Search for the cell housing the specified text and yield its (X, Y) center coordinate. 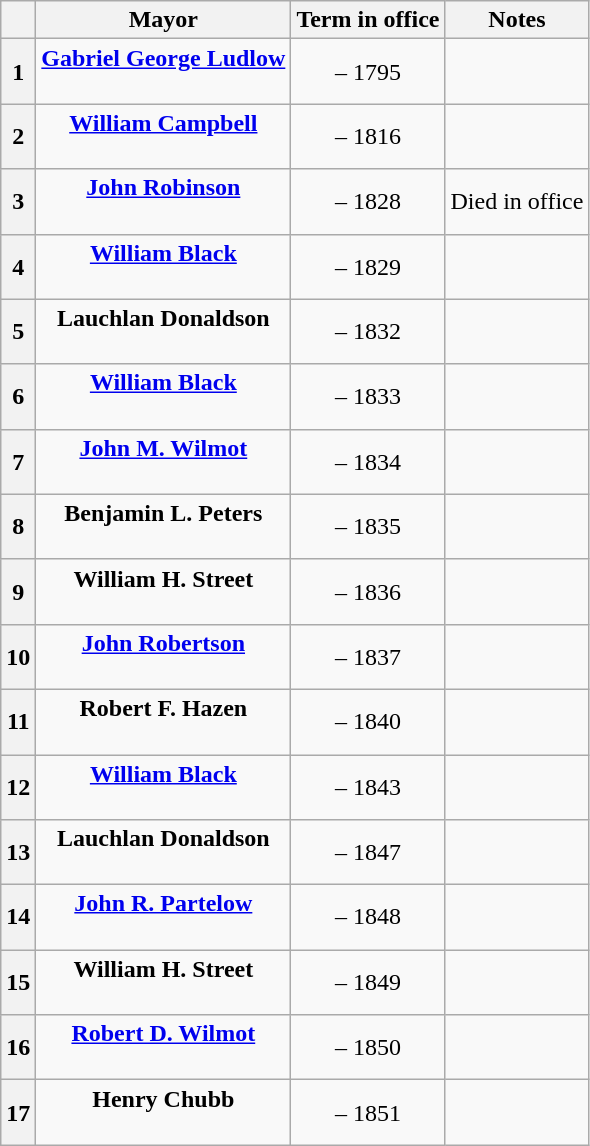
– 1832 (368, 332)
– 1847 (368, 852)
Died in office (517, 202)
– 1851 (368, 1112)
Henry Chubb (164, 1112)
Gabriel George Ludlow (164, 72)
– 1816 (368, 136)
– 1849 (368, 982)
– 1835 (368, 526)
William Campbell (164, 136)
Term in office (368, 20)
Robert D. Wilmot (164, 1048)
– 1829 (368, 266)
2 (18, 136)
9 (18, 592)
1 (18, 72)
6 (18, 396)
Benjamin L. Peters (164, 526)
– 1848 (368, 918)
4 (18, 266)
– 1850 (368, 1048)
16 (18, 1048)
Robert F. Hazen (164, 722)
3 (18, 202)
5 (18, 332)
John Robinson (164, 202)
John Robertson (164, 656)
– 1843 (368, 786)
– 1834 (368, 462)
15 (18, 982)
Mayor (164, 20)
– 1828 (368, 202)
13 (18, 852)
– 1837 (368, 656)
John R. Partelow (164, 918)
Notes (517, 20)
– 1836 (368, 592)
12 (18, 786)
11 (18, 722)
17 (18, 1112)
– 1833 (368, 396)
– 1840 (368, 722)
14 (18, 918)
John M. Wilmot (164, 462)
10 (18, 656)
8 (18, 526)
– 1795 (368, 72)
7 (18, 462)
